Identify which cell holds the provided text, then report its (X, Y) central coordinate. 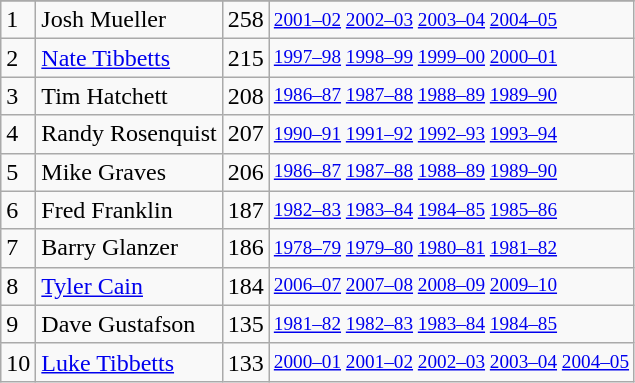
Nate Tibbetts (129, 58)
2001–02 2002–03 2003–04 2004–05 (451, 20)
1997–98 1998–99 1999–00 2000–01 (451, 58)
2000–01 2001–02 2002–03 2003–04 2004–05 (451, 362)
206 (246, 172)
1990–91 1991–92 1992–93 1993–94 (451, 134)
186 (246, 248)
208 (246, 96)
184 (246, 286)
5 (18, 172)
1 (18, 20)
3 (18, 96)
Dave Gustafson (129, 324)
Luke Tibbetts (129, 362)
6 (18, 210)
187 (246, 210)
1982–83 1983–84 1984–85 1985–86 (451, 210)
9 (18, 324)
Randy Rosenquist (129, 134)
1978–79 1979–80 1980–81 1981–82 (451, 248)
133 (246, 362)
207 (246, 134)
135 (246, 324)
2 (18, 58)
Tyler Cain (129, 286)
10 (18, 362)
Mike Graves (129, 172)
Fred Franklin (129, 210)
7 (18, 248)
4 (18, 134)
Barry Glanzer (129, 248)
1981–82 1982–83 1983–84 1984–85 (451, 324)
Josh Mueller (129, 20)
8 (18, 286)
Tim Hatchett (129, 96)
2006–07 2007–08 2008–09 2009–10 (451, 286)
215 (246, 58)
258 (246, 20)
